Output the (X, Y) coordinate of the center of the cell containing the given text.  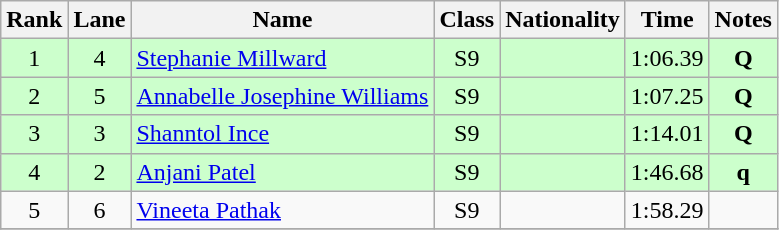
Vineeta Pathak (282, 210)
1:07.25 (667, 96)
1:58.29 (667, 210)
Name (282, 20)
6 (100, 210)
q (743, 172)
1 (34, 58)
Rank (34, 20)
Lane (100, 20)
Notes (743, 20)
Class (467, 20)
1:14.01 (667, 134)
Time (667, 20)
Nationality (563, 20)
1:46.68 (667, 172)
Stephanie Millward (282, 58)
Annabelle Josephine Williams (282, 96)
1:06.39 (667, 58)
Anjani Patel (282, 172)
Shanntol Ince (282, 134)
